Locate the cell with the specified text and output its (x, y) center coordinate. 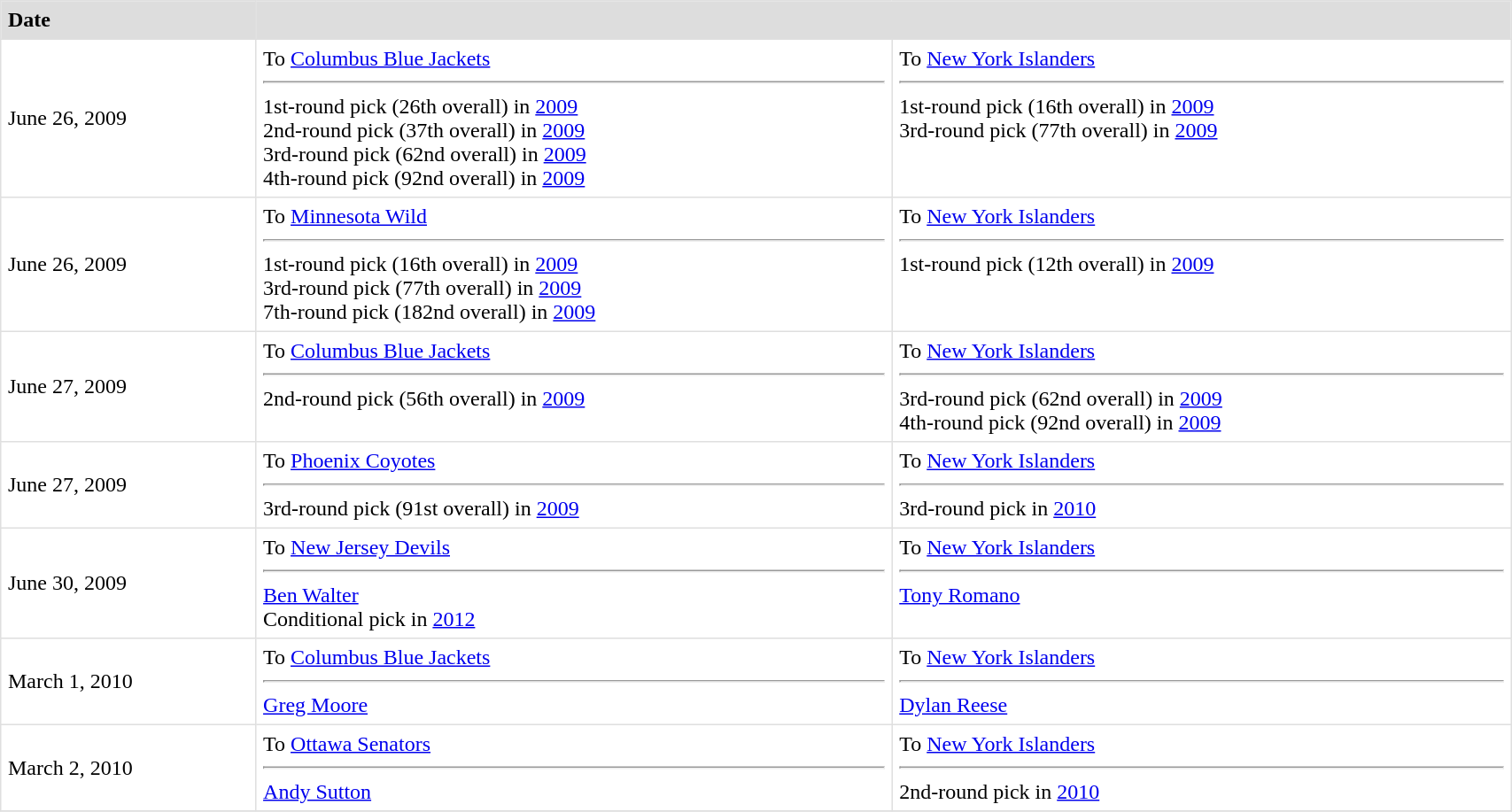
To New York Islanders 3rd-round pick (62nd overall) in 20094th-round pick (92nd overall) in 2009 (1201, 386)
March 1, 2010 (128, 682)
To New York Islanders 2nd-round pick in 2010 (1201, 768)
To New York Islanders Dylan Reese (1201, 682)
Date (128, 20)
To Phoenix Coyotes 3rd-round pick (91st overall) in 2009 (574, 485)
June 30, 2009 (128, 583)
To New Jersey Devils Ben Walter Conditional pick in 2012 (574, 583)
To Columbus Blue Jackets 2nd-round pick (56th overall) in 2009 (574, 386)
To New York Islanders 1st-round pick (12th overall) in 2009 (1201, 265)
To New York Islanders Tony Romano (1201, 583)
To Columbus Blue Jackets Greg Moore (574, 682)
To Ottawa Senators Andy Sutton (574, 768)
March 2, 2010 (128, 768)
To New York Islanders 3rd-round pick in 2010 (1201, 485)
To New York Islanders 1st-round pick (16th overall) in 20093rd-round pick (77th overall) in 2009 (1201, 118)
To Minnesota Wild 1st-round pick (16th overall) in 20093rd-round pick (77th overall) in 20097th-round pick (182nd overall) in 2009 (574, 265)
